Search for the cell housing the specified text and yield its [X, Y] center coordinate. 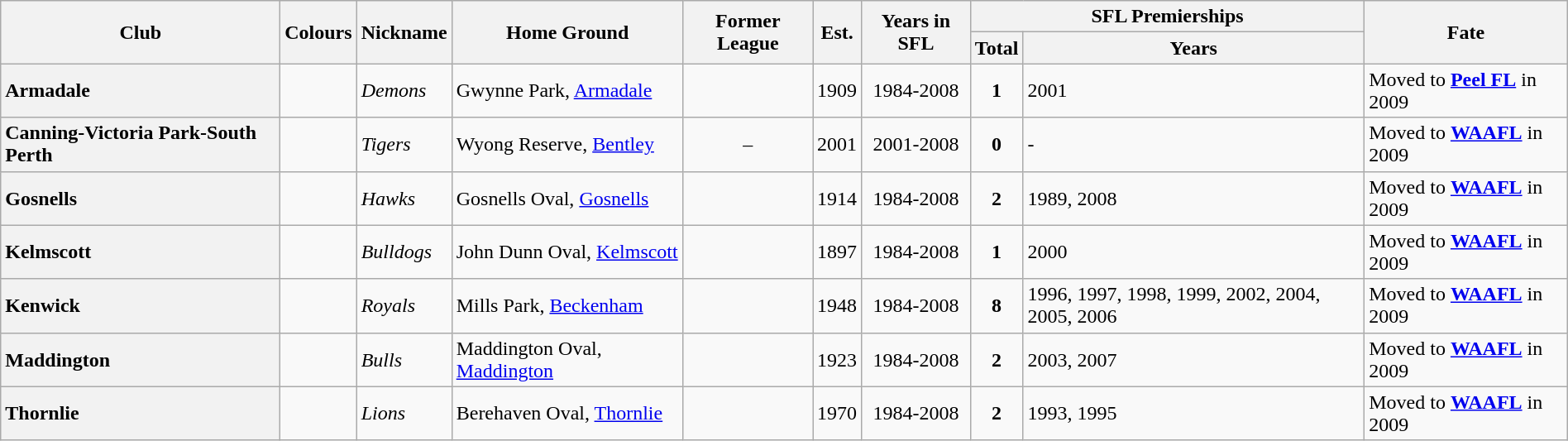
Lions [404, 414]
Former League [748, 32]
2003, 2007 [1194, 359]
8 [997, 306]
Canning-Victoria Park-South Perth [141, 144]
Fate [1466, 32]
Years in SFL [916, 32]
Armadale [141, 91]
1989, 2008 [1194, 199]
Kelmscott [141, 252]
Gosnells Oval, Gosnells [567, 199]
Berehaven Oval, Thornlie [567, 414]
Maddington [141, 359]
2000 [1194, 252]
Moved to Peel FL in 2009 [1466, 91]
Bulldogs [404, 252]
Colours [318, 32]
1993, 1995 [1194, 414]
SFL Premierships [1167, 17]
Est. [837, 32]
1923 [837, 359]
Gwynne Park, Armadale [567, 91]
Royals [404, 306]
Nickname [404, 32]
Demons [404, 91]
- [1194, 144]
Home Ground [567, 32]
1914 [837, 199]
John Dunn Oval, Kelmscott [567, 252]
Hawks [404, 199]
1996, 1997, 1998, 1999, 2002, 2004, 2005, 2006 [1194, 306]
1897 [837, 252]
Kenwick [141, 306]
Wyong Reserve, Bentley [567, 144]
Club [141, 32]
Thornlie [141, 414]
Maddington Oval, Maddington [567, 359]
Mills Park, Beckenham [567, 306]
Tigers [404, 144]
1948 [837, 306]
Gosnells [141, 199]
1970 [837, 414]
Total [997, 48]
– [748, 144]
Bulls [404, 359]
Years [1194, 48]
2001-2008 [916, 144]
0 [997, 144]
1909 [837, 91]
